Return [X, Y] of the center of cell containing provided text 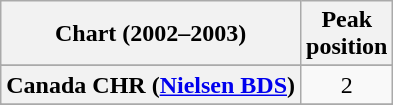
Canada CHR (Nielsen BDS) [151, 85]
2 [347, 85]
Peakposition [347, 34]
Chart (2002–2003) [151, 34]
